For the text-containing cell, return its midpoint in (X, Y) coordinate format. 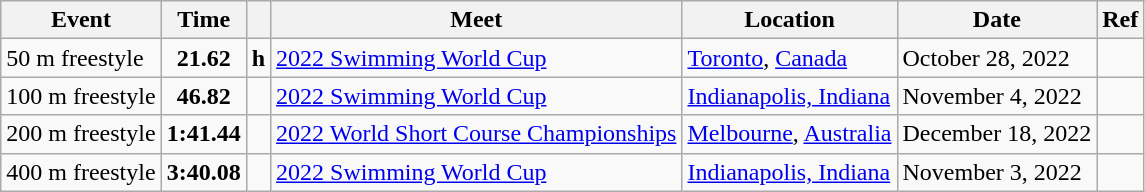
Location (790, 20)
2022 World Short Course Championships (476, 134)
Meet (476, 20)
Toronto, Canada (790, 58)
Ref (1120, 20)
200 m freestyle (81, 134)
h (258, 58)
1:41.44 (204, 134)
November 4, 2022 (997, 96)
December 18, 2022 (997, 134)
46.82 (204, 96)
21.62 (204, 58)
Time (204, 20)
Date (997, 20)
Melbourne, Australia (790, 134)
November 3, 2022 (997, 172)
October 28, 2022 (997, 58)
400 m freestyle (81, 172)
Event (81, 20)
50 m freestyle (81, 58)
100 m freestyle (81, 96)
3:40.08 (204, 172)
